Capture the cell that displays the provided text and extract its [X, Y] central coordinate. 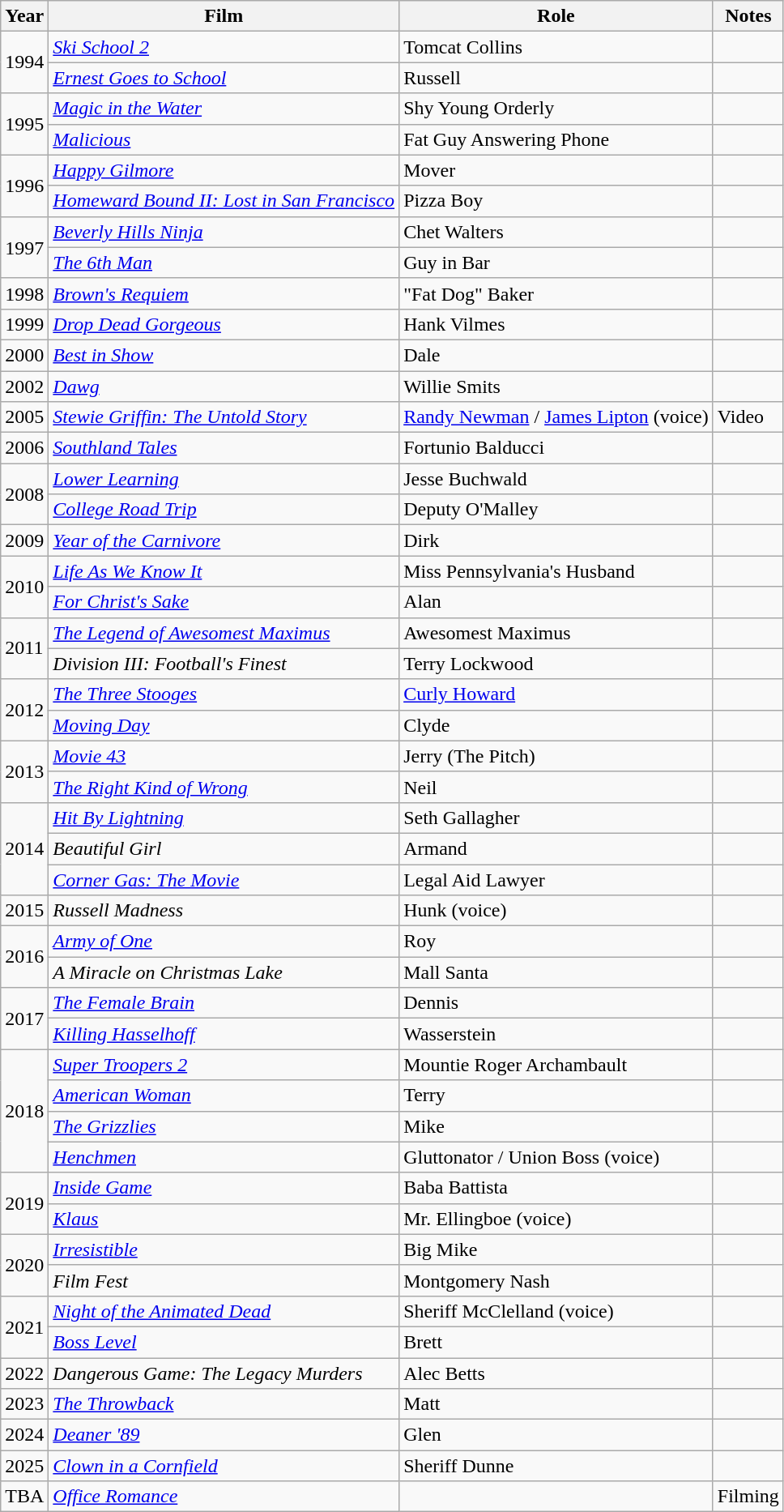
Filming [748, 1497]
Sheriff McClelland (voice) [556, 1311]
Night of the Animated Dead [224, 1311]
2021 [24, 1326]
Ski School 2 [224, 47]
2013 [24, 771]
1996 [24, 186]
Tomcat Collins [556, 47]
2020 [24, 1265]
Mover [556, 170]
Magic in the Water [224, 109]
The 6th Man [224, 263]
Stewie Griffin: The Untold Story [224, 417]
2015 [24, 911]
"Fat Dog" Baker [556, 293]
Army of One [224, 942]
Killing Hasselhoff [224, 1034]
Movie 43 [224, 756]
Irresistible [224, 1249]
Dale [556, 355]
2019 [24, 1203]
Moving Day [224, 725]
Big Mike [556, 1249]
1994 [24, 62]
2012 [24, 710]
2010 [24, 587]
The Right Kind of Wrong [224, 787]
2006 [24, 448]
Chet Walters [556, 232]
2014 [24, 848]
Sheriff Dunne [556, 1466]
Wasserstein [556, 1034]
Russell Madness [224, 911]
Roy [556, 942]
Matt [556, 1404]
Seth Gallagher [556, 818]
Curly Howard [556, 694]
Clown in a Cornfield [224, 1466]
Klaus [224, 1219]
2005 [24, 417]
The Three Stooges [224, 694]
Drop Dead Gorgeous [224, 324]
2017 [24, 1019]
1995 [24, 124]
Film Fest [224, 1280]
The Female Brain [224, 1003]
Willie Smits [556, 387]
Clyde [556, 725]
Awesomest Maximus [556, 633]
Year [24, 16]
Jesse Buchwald [556, 479]
American Woman [224, 1096]
Guy in Bar [556, 263]
Beverly Hills Ninja [224, 232]
Neil [556, 787]
Fat Guy Answering Phone [556, 139]
Notes [748, 16]
Role [556, 16]
Inside Game [224, 1188]
The Throwback [224, 1404]
Dennis [556, 1003]
Best in Show [224, 355]
Corner Gas: The Movie [224, 879]
Video [748, 417]
2016 [24, 957]
Legal Aid Lawyer [556, 879]
Deputy O'Malley [556, 510]
2022 [24, 1373]
Randy Newman / James Lipton (voice) [556, 417]
2025 [24, 1466]
1997 [24, 247]
Pizza Boy [556, 201]
2008 [24, 494]
Life As We Know It [224, 571]
Brown's Requiem [224, 293]
Super Troopers 2 [224, 1065]
2009 [24, 540]
Terry [556, 1096]
Henchmen [224, 1157]
Fortunio Balducci [556, 448]
Miss Pennsylvania's Husband [556, 571]
Russell [556, 78]
Baba Battista [556, 1188]
2018 [24, 1111]
2000 [24, 355]
Homeward Bound II: Lost in San Francisco [224, 201]
Malicious [224, 139]
Alec Betts [556, 1373]
Montgomery Nash [556, 1280]
Gluttonator / Union Boss (voice) [556, 1157]
Beautiful Girl [224, 848]
Hunk (voice) [556, 911]
Alan [556, 602]
Terry Lockwood [556, 664]
Hit By Lightning [224, 818]
1998 [24, 293]
Ernest Goes to School [224, 78]
Mall Santa [556, 972]
Deaner '89 [224, 1435]
Boss Level [224, 1342]
2011 [24, 648]
Dawg [224, 387]
The Grizzlies [224, 1126]
Mountie Roger Archambault [556, 1065]
Happy Gilmore [224, 170]
College Road Trip [224, 510]
Hank Vilmes [556, 324]
Lower Learning [224, 479]
1999 [24, 324]
2002 [24, 387]
Brett [556, 1342]
Mr. Ellingboe (voice) [556, 1219]
Year of the Carnivore [224, 540]
Shy Young Orderly [556, 109]
A Miracle on Christmas Lake [224, 972]
Office Romance [224, 1497]
TBA [24, 1497]
2023 [24, 1404]
For Christ's Sake [224, 602]
Glen [556, 1435]
The Legend of Awesomest Maximus [224, 633]
Southland Tales [224, 448]
Armand [556, 848]
Jerry (The Pitch) [556, 756]
Mike [556, 1126]
Dirk [556, 540]
Film [224, 16]
Dangerous Game: The Legacy Murders [224, 1373]
2024 [24, 1435]
Division III: Football's Finest [224, 664]
